Search for the cell housing the specified text and yield its [x, y] center coordinate. 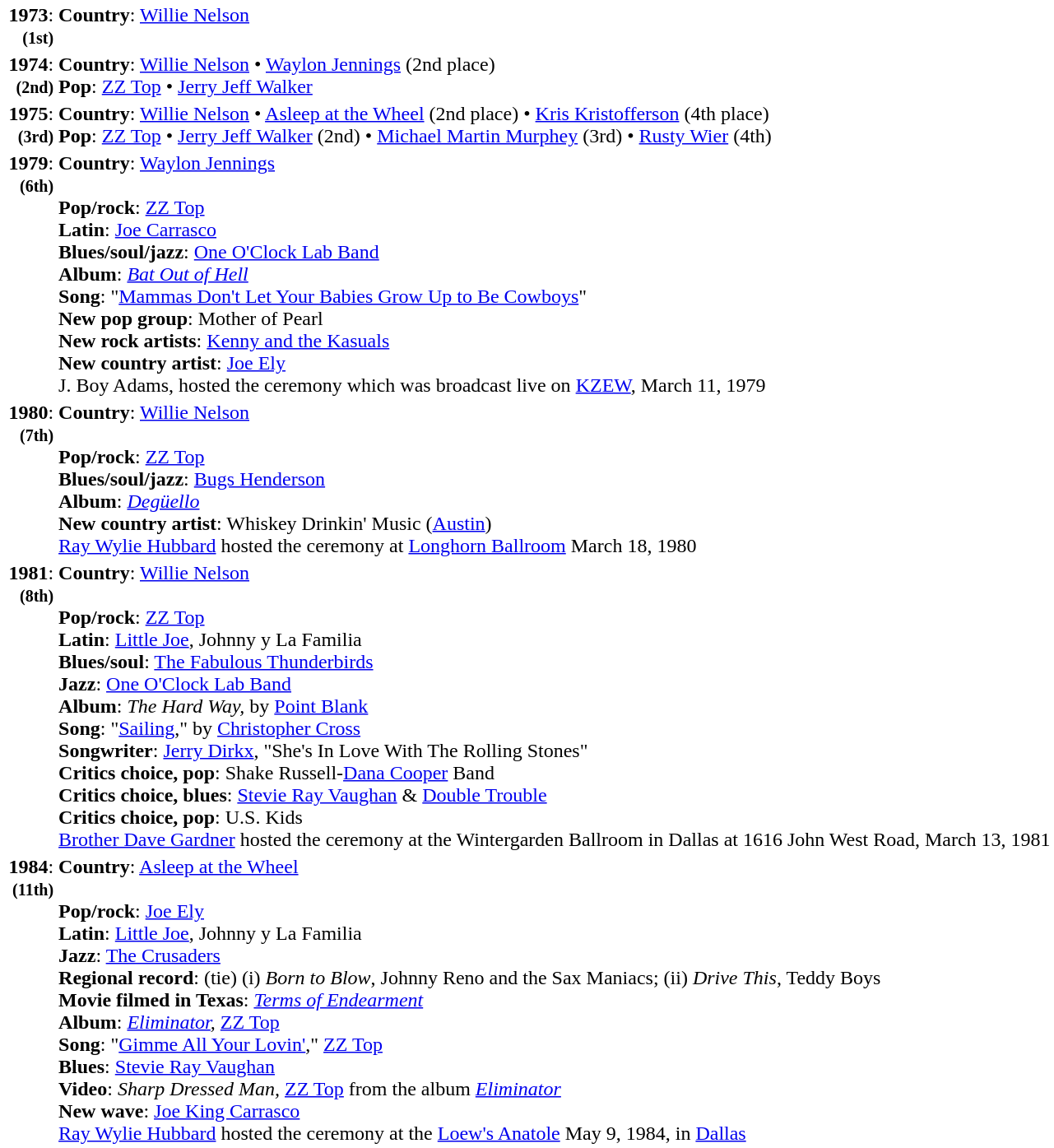
1979:(6th) [29, 274]
1980:(7th) [29, 479]
1974:(2nd) [29, 76]
1984:(11th) [29, 1000]
Country: Willie Nelson • Waylon Jennings (2nd place)Pop: ZZ Top • Jerry Jeff Walker [555, 76]
1981:(8th) [29, 706]
Country: Willie Nelson [555, 26]
1973:(1st) [29, 26]
1975:(3rd) [29, 125]
